Provide the (X, Y) coordinate of the cell's center where the given text is located.  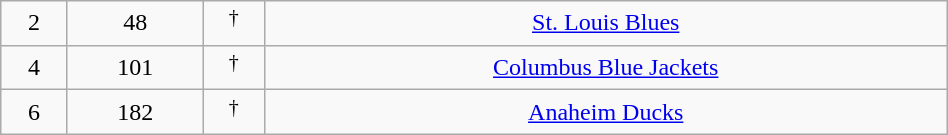
48 (135, 24)
2 (34, 24)
Columbus Blue Jackets (606, 68)
Anaheim Ducks (606, 112)
6 (34, 112)
182 (135, 112)
4 (34, 68)
101 (135, 68)
St. Louis Blues (606, 24)
